Capture the cell that displays the provided text and extract its (X, Y) central coordinate. 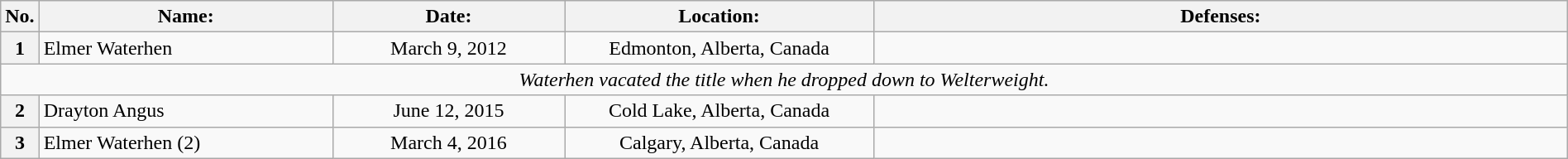
Drayton Angus (185, 111)
Defenses: (1221, 17)
Name: (185, 17)
Elmer Waterhen (185, 48)
No. (20, 17)
Location: (719, 17)
March 9, 2012 (448, 48)
1 (20, 48)
2 (20, 111)
Cold Lake, Alberta, Canada (719, 111)
Elmer Waterhen (2) (185, 142)
Waterhen vacated the title when he dropped down to Welterweight. (784, 79)
March 4, 2016 (448, 142)
3 (20, 142)
Calgary, Alberta, Canada (719, 142)
June 12, 2015 (448, 111)
Edmonton, Alberta, Canada (719, 48)
Date: (448, 17)
